Identify which cell holds the provided text, then report its [X, Y] central coordinate. 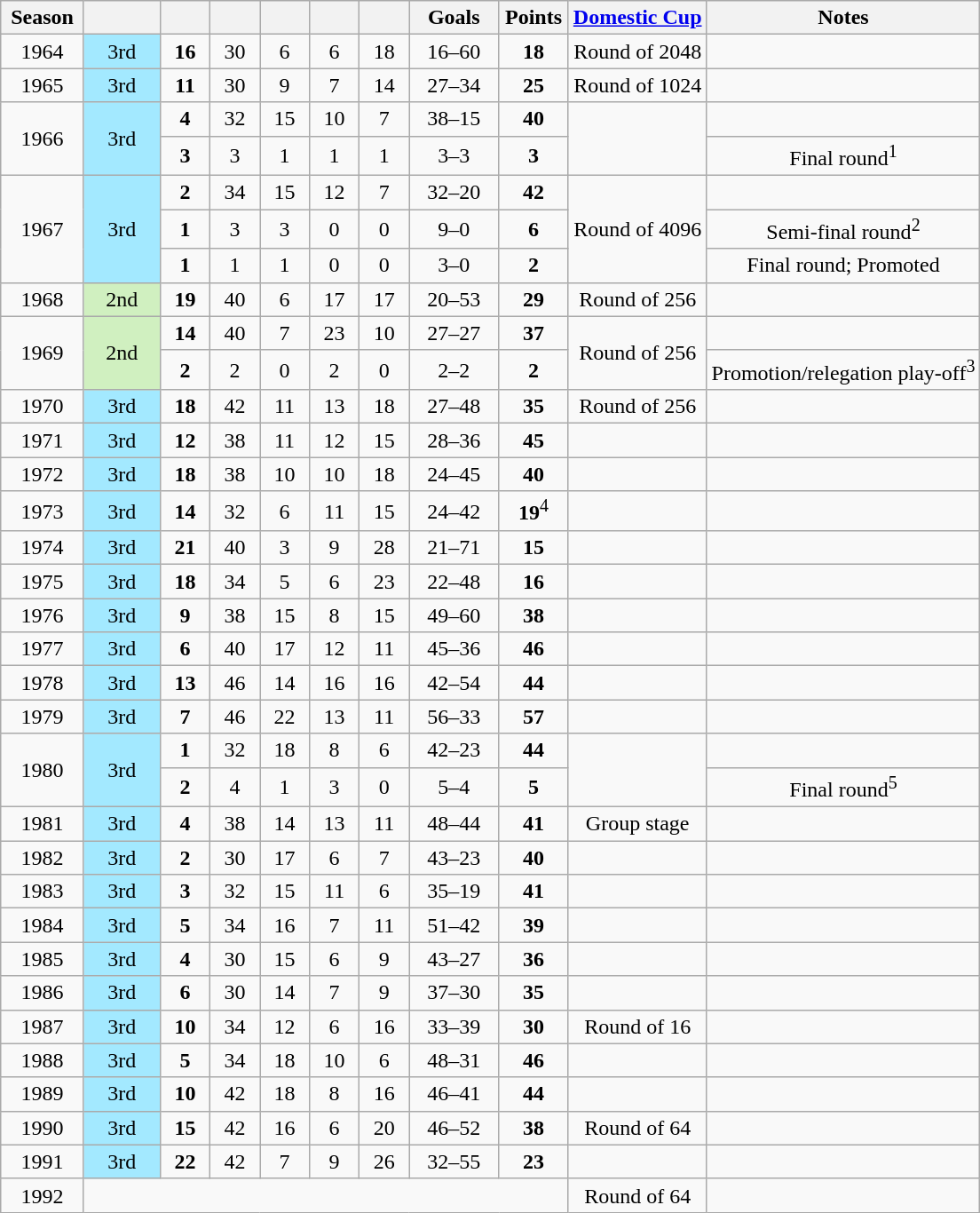
1983 [43, 892]
Points [534, 18]
56–33 [454, 717]
42–54 [454, 683]
Final round1 [843, 156]
28–36 [454, 440]
1974 [43, 548]
Final round5 [843, 787]
1984 [43, 925]
20 [384, 1128]
51–42 [454, 925]
49–60 [454, 615]
Round of 4096 [637, 229]
27–34 [454, 85]
48–44 [454, 824]
1989 [43, 1094]
21–71 [454, 548]
1978 [43, 683]
Semi-final round2 [843, 229]
Round of 2048 [637, 52]
32–20 [454, 193]
1965 [43, 85]
38–15 [454, 119]
Round of 1024 [637, 85]
Domestic Cup [637, 18]
1964 [43, 52]
26 [384, 1161]
1966 [43, 139]
Notes [843, 18]
3–0 [454, 266]
1967 [43, 229]
21 [185, 548]
46–52 [454, 1128]
43–27 [454, 959]
1987 [43, 1027]
16–60 [454, 52]
1985 [43, 959]
33–39 [454, 1027]
19 [185, 299]
43–23 [454, 858]
Season [43, 18]
1976 [43, 615]
1973 [43, 511]
1981 [43, 824]
1977 [43, 649]
1982 [43, 858]
48–31 [454, 1060]
1979 [43, 717]
3–3 [454, 156]
9–0 [454, 229]
20–53 [454, 299]
37 [534, 333]
35–19 [454, 892]
27–27 [454, 333]
194 [534, 511]
1990 [43, 1128]
1980 [43, 771]
42–23 [454, 750]
1986 [43, 993]
25 [534, 85]
Promotion/relegation play-off3 [843, 369]
45 [534, 440]
Group stage [637, 824]
32–55 [454, 1161]
24–45 [454, 474]
46–41 [454, 1094]
Final round; Promoted [843, 266]
45–36 [454, 649]
1968 [43, 299]
1972 [43, 474]
1975 [43, 582]
39 [534, 925]
1991 [43, 1161]
37–30 [454, 993]
27–48 [454, 407]
1971 [43, 440]
1992 [43, 1195]
24–42 [454, 511]
36 [534, 959]
1988 [43, 1060]
22–48 [454, 582]
Goals [454, 18]
1969 [43, 353]
1970 [43, 407]
28 [384, 548]
29 [534, 299]
2–2 [454, 369]
Round of 16 [637, 1027]
5–4 [454, 787]
57 [534, 717]
